Return [x, y] of the center of cell containing provided text 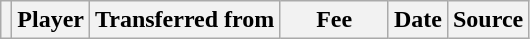
Transferred from [185, 20]
Date [418, 20]
Fee [334, 20]
Source [488, 20]
Player [51, 20]
